Capture the cell that displays the provided text and extract its [X, Y] central coordinate. 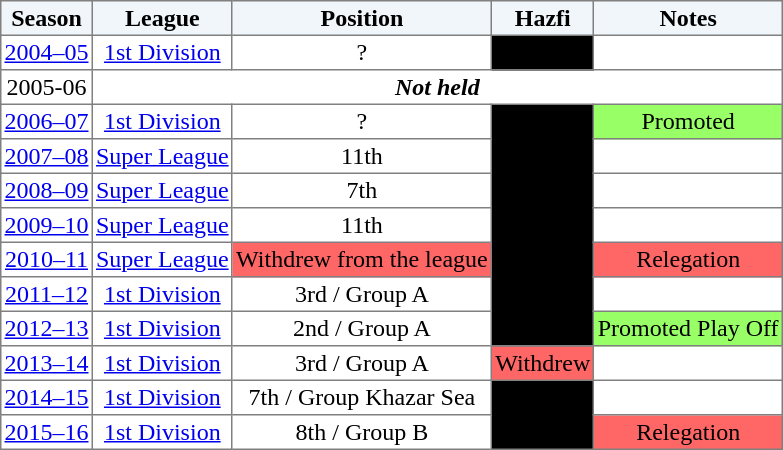
7th / Group Khazar Sea [362, 397]
2012–13 [47, 328]
2009–10 [47, 225]
2007–08 [47, 156]
2005-06 [47, 87]
2nd / Group A [362, 328]
2004–05 [47, 52]
2015–16 [47, 432]
Hazfi [542, 18]
2006–07 [47, 121]
Promoted [688, 121]
Season [47, 18]
Not held [437, 87]
2011–12 [47, 294]
7th [362, 190]
Notes [688, 18]
League [162, 18]
2013–14 [47, 363]
Promoted Play Off [688, 328]
Withdrew from the league [362, 259]
Withdrew [542, 363]
2010–11 [47, 259]
2008–09 [47, 190]
8th / Group B [362, 432]
2014–15 [47, 397]
Position [362, 18]
